Identify which cell holds the provided text, then report its (x, y) central coordinate. 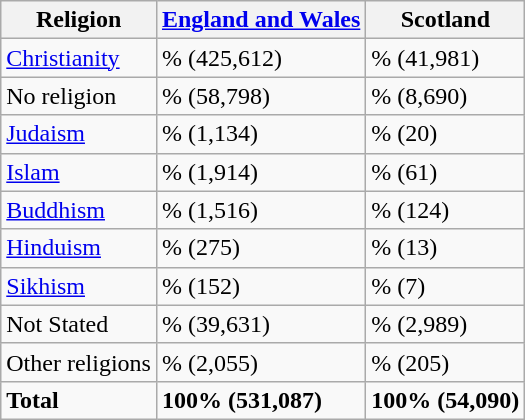
% (61) (446, 172)
% (58,798) (260, 96)
% (425,612) (260, 58)
% (2,989) (446, 324)
Judaism (79, 134)
Not Stated (79, 324)
Scotland (446, 20)
Hinduism (79, 248)
Other religions (79, 362)
% (8,690) (446, 96)
% (205) (446, 362)
No religion (79, 96)
% (7) (446, 286)
% (2,055) (260, 362)
% (20) (446, 134)
100% (531,087) (260, 400)
Total (79, 400)
% (124) (446, 210)
Christianity (79, 58)
Buddhism (79, 210)
% (1,516) (260, 210)
100% (54,090) (446, 400)
England and Wales (260, 20)
% (275) (260, 248)
Religion (79, 20)
% (39,631) (260, 324)
Sikhism (79, 286)
% (13) (446, 248)
% (41,981) (446, 58)
Islam (79, 172)
% (152) (260, 286)
% (1,134) (260, 134)
% (1,914) (260, 172)
